Extract the (x, y) coordinate from the center of the cell holding the provided text.  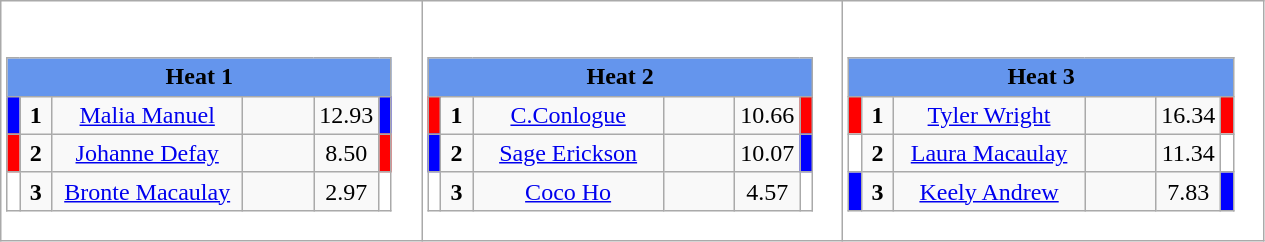
Keely Andrew (990, 191)
10.66 (768, 115)
11.34 (1188, 153)
Johanne Defay (148, 153)
Heat 3 1 Tyler Wright 16.34 2 Laura Macaulay 11.34 3 Keely Andrew 7.83 (1054, 121)
Laura Macaulay (990, 153)
Heat 1 (199, 77)
7.83 (1188, 191)
8.50 (346, 153)
4.57 (768, 191)
C.Conlogue (568, 115)
Heat 2 (620, 77)
16.34 (1188, 115)
Malia Manuel (148, 115)
Heat 2 1 C.Conlogue 10.66 2 Sage Erickson 10.07 3 Coco Ho 4.57 (632, 121)
Sage Erickson (568, 153)
2.97 (346, 191)
12.93 (346, 115)
Heat 3 (1041, 77)
10.07 (768, 153)
Tyler Wright (990, 115)
Heat 1 1 Malia Manuel 12.93 2 Johanne Defay 8.50 3 Bronte Macaulay 2.97 (212, 121)
Coco Ho (568, 191)
Bronte Macaulay (148, 191)
